Capture the cell that displays the provided text and extract its [X, Y] central coordinate. 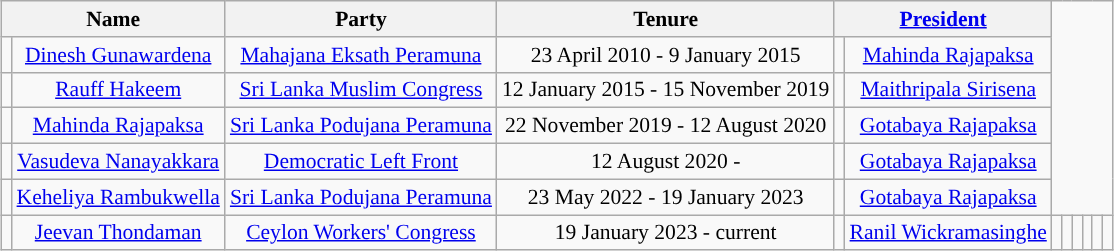
12 August 2020 - [666, 162]
Jeevan Thondaman [118, 233]
Dinesh Gunawardena [118, 55]
Vasudeva Nanayakkara [118, 162]
Sri Lanka Muslim Congress [361, 90]
Rauff Hakeem [118, 90]
23 April 2010 - 9 January 2015 [666, 55]
Ceylon Workers' Congress [361, 233]
Tenure [666, 19]
Maithripala Sirisena [948, 90]
Democratic Left Front [361, 162]
Mahajana Eksath Peramuna [361, 55]
Keheliya Rambukwella [118, 197]
Name [112, 19]
19 January 2023 - current [666, 233]
22 November 2019 - 12 August 2020 [666, 126]
President [942, 19]
Party [361, 19]
23 May 2022 - 19 January 2023 [666, 197]
12 January 2015 - 15 November 2019 [666, 90]
Ranil Wickramasinghe [948, 233]
